Pinpoint the cell where the given text exists, returning its [X, Y] midpoint coordinate. 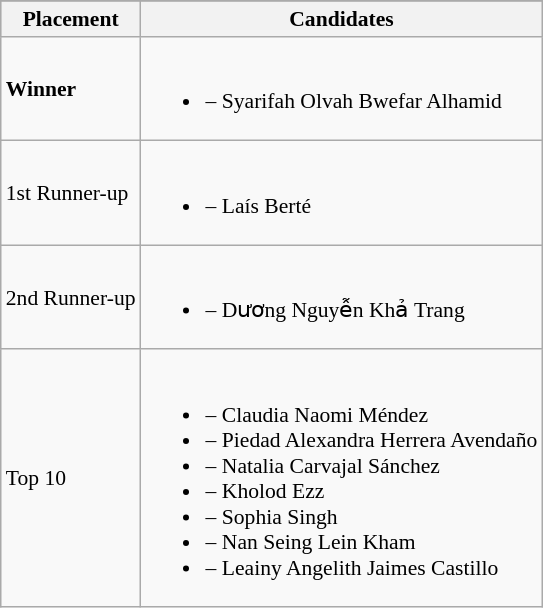
2nd Runner-up [71, 297]
– Syarifah Olvah Bwefar Alhamid [342, 89]
– Laís Berté [342, 193]
Placement [71, 19]
Winner [71, 89]
– Dương Nguyễn Khả Trang [342, 297]
Candidates [342, 19]
Top 10 [71, 478]
1st Runner-up [71, 193]
